Capture the cell that displays the provided text and extract its (X, Y) central coordinate. 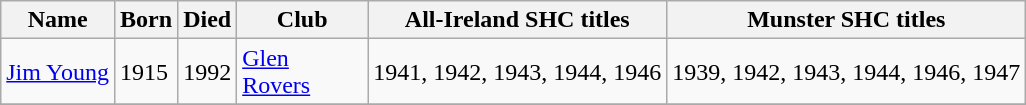
Died (208, 20)
Glen Rovers (302, 72)
Munster SHC titles (846, 20)
Name (58, 20)
Club (302, 20)
1939, 1942, 1943, 1944, 1946, 1947 (846, 72)
1941, 1942, 1943, 1944, 1946 (518, 72)
Born (146, 20)
All-Ireland SHC titles (518, 20)
1915 (146, 72)
Jim Young (58, 72)
1992 (208, 72)
